Pinpoint the cell where the given text exists, returning its (X, Y) midpoint coordinate. 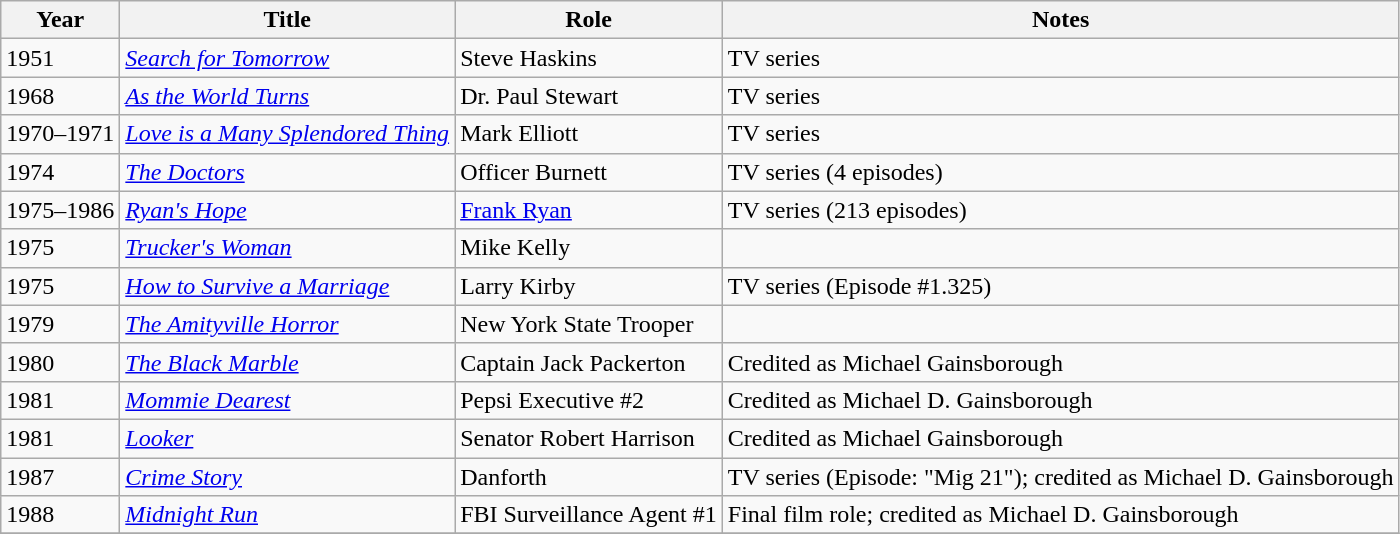
TV series (Episode #1.325) (1060, 286)
1970–1971 (60, 134)
Pepsi Executive #2 (589, 400)
FBI Surveillance Agent #1 (589, 515)
Steve Haskins (589, 58)
Notes (1060, 20)
Dr. Paul Stewart (589, 96)
Ryan's Hope (288, 210)
1968 (60, 96)
Role (589, 20)
Crime Story (288, 477)
Mike Kelly (589, 248)
Captain Jack Packerton (589, 362)
TV series (Episode: "Mig 21"); credited as Michael D. Gainsborough (1060, 477)
The Doctors (288, 172)
Credited as Michael D. Gainsborough (1060, 400)
Officer Burnett (589, 172)
Looker (288, 438)
New York State Trooper (589, 324)
Midnight Run (288, 515)
How to Survive a Marriage (288, 286)
1980 (60, 362)
Trucker's Woman (288, 248)
Search for Tomorrow (288, 58)
Larry Kirby (589, 286)
Mommie Dearest (288, 400)
The Black Marble (288, 362)
1951 (60, 58)
1987 (60, 477)
The Amityville Horror (288, 324)
1974 (60, 172)
Love is a Many Splendored Thing (288, 134)
Mark Elliott (589, 134)
1979 (60, 324)
Year (60, 20)
1988 (60, 515)
1975–1986 (60, 210)
As the World Turns (288, 96)
Title (288, 20)
TV series (4 episodes) (1060, 172)
Frank Ryan (589, 210)
Danforth (589, 477)
Final film role; credited as Michael D. Gainsborough (1060, 515)
TV series (213 episodes) (1060, 210)
Senator Robert Harrison (589, 438)
